Detect which cell encompasses the target text, then output its (x, y) center coordinate. 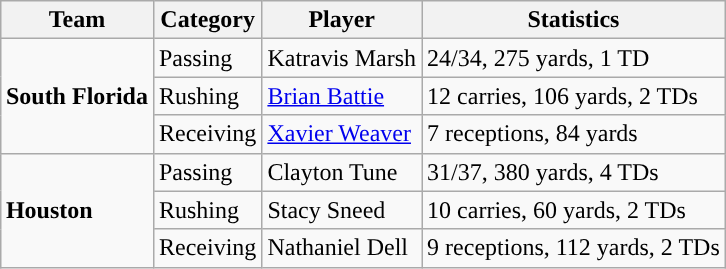
Xavier Weaver (342, 134)
Player (342, 20)
Team (76, 20)
Houston (76, 210)
12 carries, 106 yards, 2 TDs (574, 96)
31/37, 380 yards, 4 TDs (574, 172)
Statistics (574, 20)
Katravis Marsh (342, 58)
Stacy Sneed (342, 210)
Clayton Tune (342, 172)
Brian Battie (342, 96)
South Florida (76, 96)
9 receptions, 112 yards, 2 TDs (574, 248)
10 carries, 60 yards, 2 TDs (574, 210)
24/34, 275 yards, 1 TD (574, 58)
Nathaniel Dell (342, 248)
Category (207, 20)
7 receptions, 84 yards (574, 134)
